Return the [x, y] coordinate for the center point of the cell that contains the specified text.  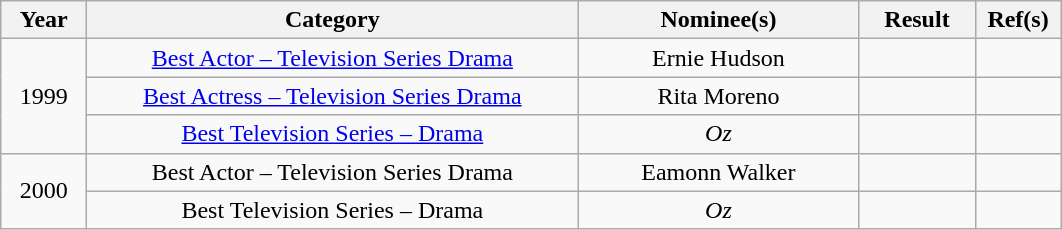
Eamonn Walker [718, 172]
Nominee(s) [718, 20]
Rita Moreno [718, 96]
Category [332, 20]
Year [44, 20]
Best Actress – Television Series Drama [332, 96]
2000 [44, 191]
Result [917, 20]
Ref(s) [1018, 20]
1999 [44, 96]
Ernie Hudson [718, 58]
